Detect which cell encompasses the target text, then output its (x, y) center coordinate. 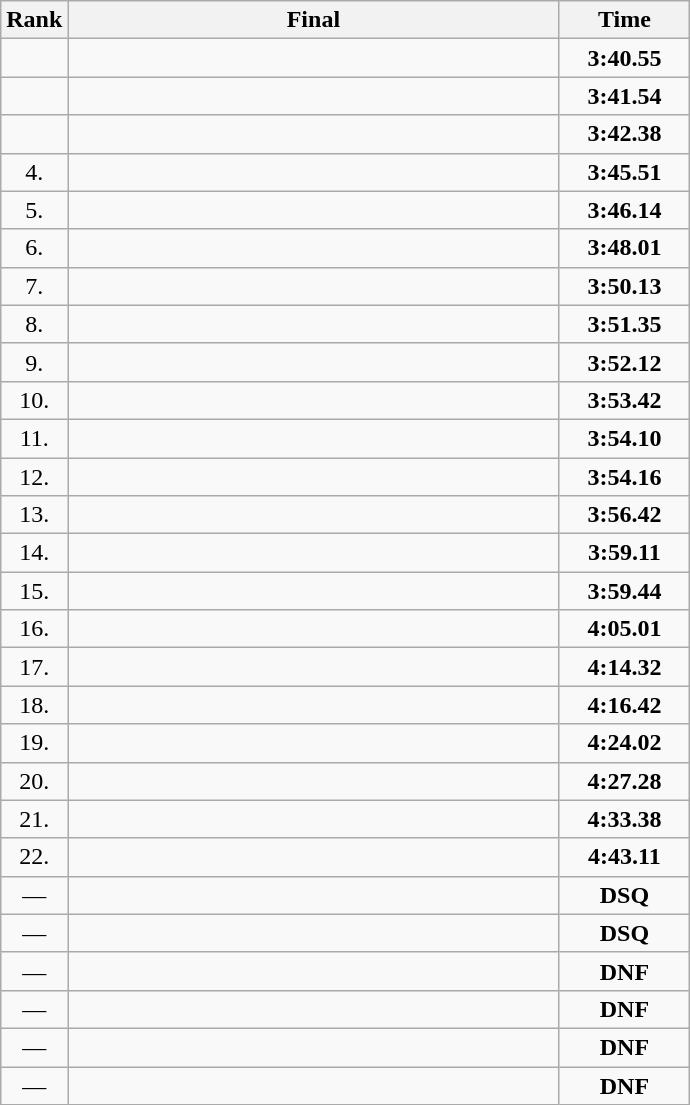
4:27.28 (624, 781)
15. (34, 591)
18. (34, 705)
6. (34, 248)
5. (34, 210)
3:51.35 (624, 324)
4:16.42 (624, 705)
4:05.01 (624, 629)
12. (34, 477)
3:41.54 (624, 96)
3:54.16 (624, 477)
4:33.38 (624, 819)
3:52.12 (624, 362)
19. (34, 743)
10. (34, 400)
9. (34, 362)
17. (34, 667)
22. (34, 857)
3:50.13 (624, 286)
Time (624, 20)
Rank (34, 20)
3:40.55 (624, 58)
3:46.14 (624, 210)
3:53.42 (624, 400)
3:59.11 (624, 553)
4:24.02 (624, 743)
13. (34, 515)
14. (34, 553)
3:42.38 (624, 134)
3:48.01 (624, 248)
4:43.11 (624, 857)
Final (314, 20)
3:56.42 (624, 515)
16. (34, 629)
20. (34, 781)
3:59.44 (624, 591)
8. (34, 324)
3:45.51 (624, 172)
21. (34, 819)
4:14.32 (624, 667)
3:54.10 (624, 438)
11. (34, 438)
4. (34, 172)
7. (34, 286)
